Detect which cell encompasses the target text, then output its (X, Y) center coordinate. 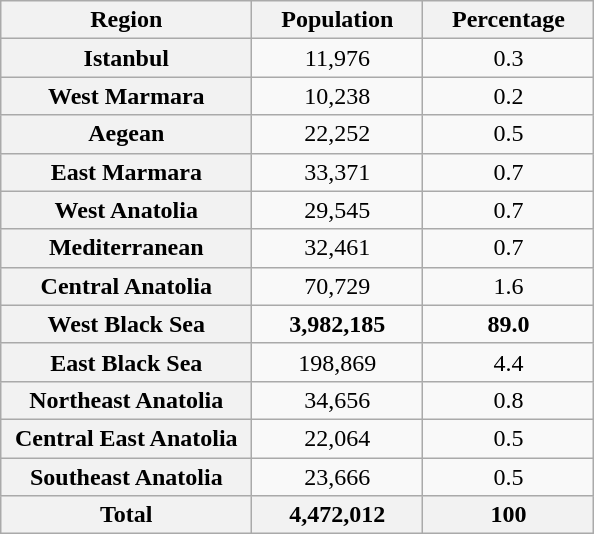
East Black Sea (126, 362)
Mediterranean (126, 248)
Istanbul (126, 58)
10,238 (338, 96)
Central Anatolia (126, 286)
198,869 (338, 362)
0.2 (508, 96)
32,461 (338, 248)
4.4 (508, 362)
Northeast Anatolia (126, 400)
11,976 (338, 58)
West Black Sea (126, 324)
29,545 (338, 210)
Region (126, 20)
22,252 (338, 134)
East Marmara (126, 172)
Population (338, 20)
22,064 (338, 438)
Central East Anatolia (126, 438)
100 (508, 515)
4,472,012 (338, 515)
Southeast Anatolia (126, 477)
Aegean (126, 134)
3,982,185 (338, 324)
89.0 (508, 324)
0.3 (508, 58)
Percentage (508, 20)
West Anatolia (126, 210)
1.6 (508, 286)
33,371 (338, 172)
Total (126, 515)
34,656 (338, 400)
23,666 (338, 477)
0.8 (508, 400)
70,729 (338, 286)
West Marmara (126, 96)
